Return the [X, Y] coordinate for the center point of the cell that contains the specified text.  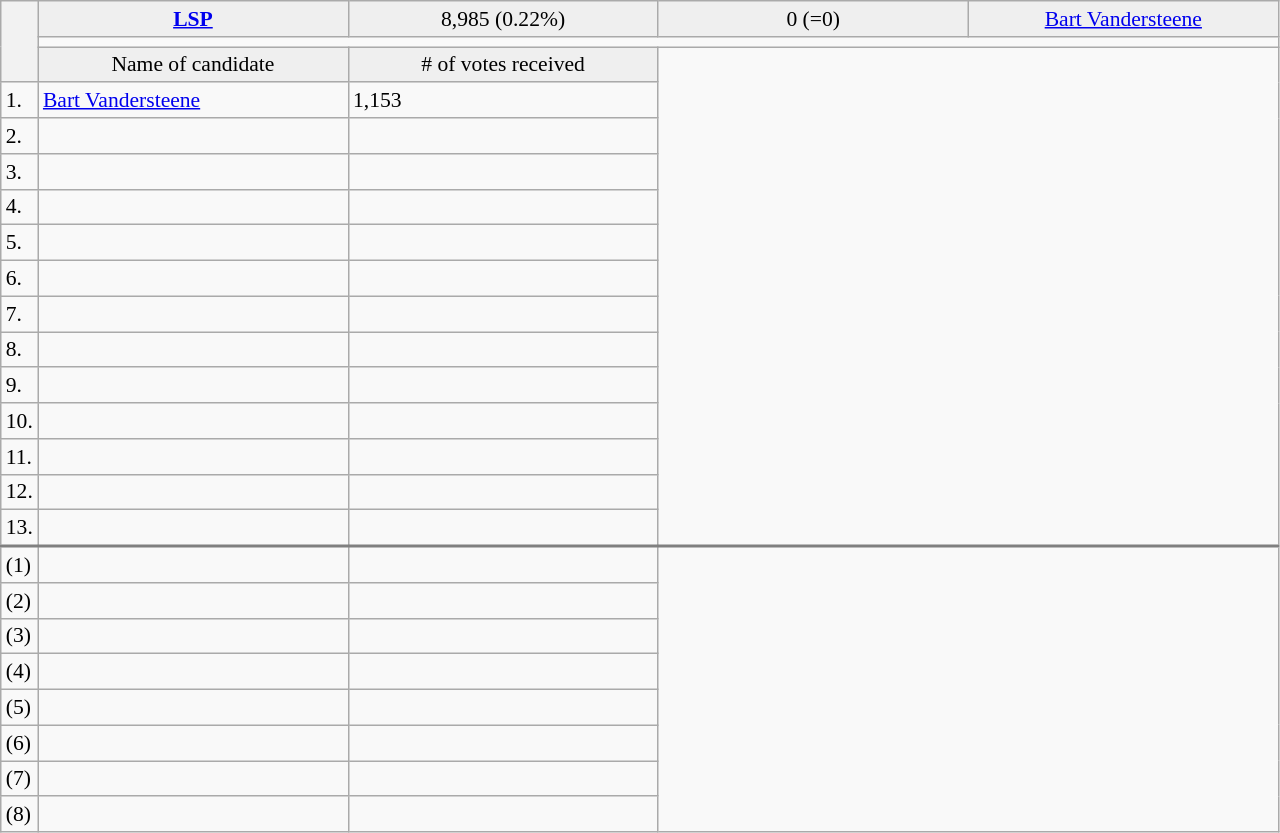
(3) [20, 636]
10. [20, 421]
(1) [20, 564]
# of votes received [503, 65]
7. [20, 314]
(5) [20, 708]
3. [20, 172]
4. [20, 207]
2. [20, 136]
12. [20, 492]
0 (=0) [813, 19]
(2) [20, 601]
9. [20, 386]
Name of candidate [193, 65]
6. [20, 279]
LSP [193, 19]
(4) [20, 672]
11. [20, 457]
(8) [20, 815]
(7) [20, 779]
8,985 (0.22%) [503, 19]
(6) [20, 743]
5. [20, 243]
13. [20, 528]
1. [20, 101]
1,153 [503, 101]
8. [20, 350]
